Provide the (x, y) coordinate of the cell's center where the given text is located.  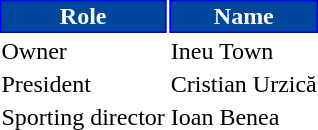
Owner (83, 51)
President (83, 84)
Cristian Urzică (244, 84)
Role (83, 16)
Ineu Town (244, 51)
Name (244, 16)
